Capture the cell that displays the provided text and extract its (x, y) central coordinate. 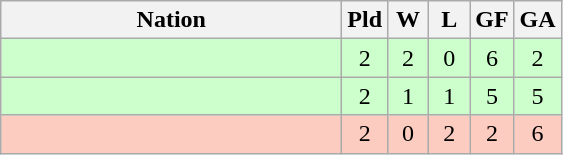
GF (492, 20)
Nation (172, 20)
L (450, 20)
W (408, 20)
GA (538, 20)
Pld (365, 20)
